Output the (X, Y) coordinate of the center of the cell containing the given text.  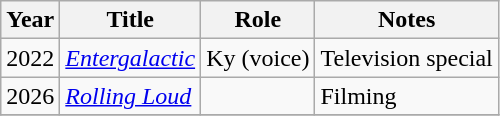
Television special (406, 58)
2022 (30, 58)
Entergalactic (130, 58)
Rolling Loud (130, 96)
Filming (406, 96)
Title (130, 20)
Role (258, 20)
2026 (30, 96)
Notes (406, 20)
Ky (voice) (258, 58)
Year (30, 20)
